Return (x, y) of the center of cell containing provided text 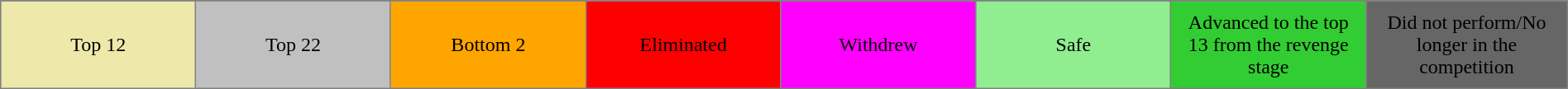
Safe (1073, 44)
Advanced to the top 13 from the revenge stage (1269, 44)
Eliminated (683, 44)
Top 12 (98, 44)
Bottom 2 (488, 44)
Top 22 (294, 44)
Did not perform/No longer in the competition (1467, 44)
Withdrew (878, 44)
